Detect which cell encompasses the target text, then output its [x, y] center coordinate. 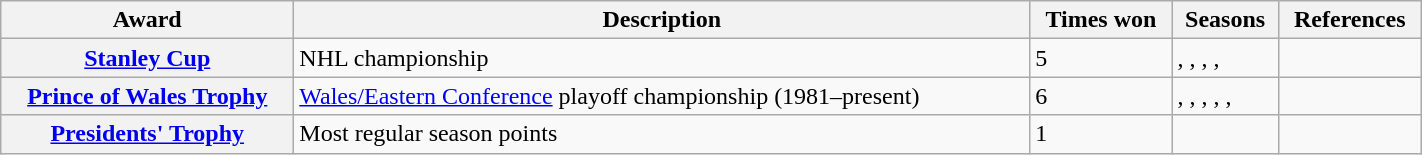
Wales/Eastern Conference playoff championship (1981–present) [662, 96]
, , , , , [1225, 96]
Award [148, 20]
5 [1101, 58]
Stanley Cup [148, 58]
NHL championship [662, 58]
Prince of Wales Trophy [148, 96]
Seasons [1225, 20]
Description [662, 20]
6 [1101, 96]
Most regular season points [662, 134]
Times won [1101, 20]
, , , , [1225, 58]
Presidents' Trophy [148, 134]
1 [1101, 134]
References [1350, 20]
